Return (X, Y) of the center of cell containing provided text 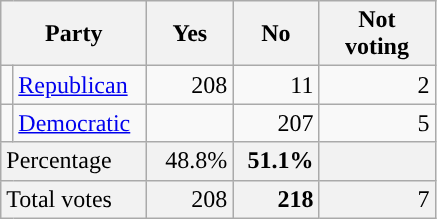
No (276, 34)
207 (276, 123)
Yes (190, 34)
11 (276, 85)
2 (377, 85)
5 (377, 123)
Not voting (377, 34)
Percentage (74, 161)
7 (377, 199)
Republican (80, 85)
Total votes (74, 199)
48.8% (190, 161)
51.1% (276, 161)
Democratic (80, 123)
218 (276, 199)
Party (74, 34)
